Locate the cell with the specified text and output its (x, y) center coordinate. 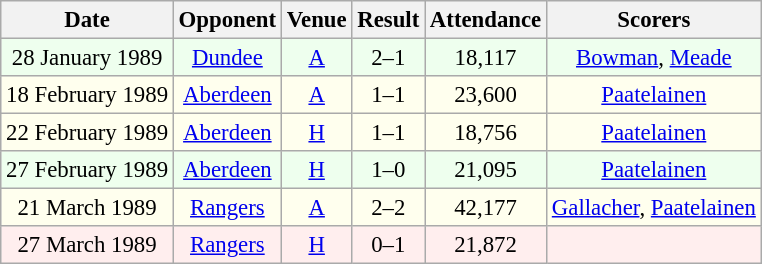
2–2 (388, 208)
18,756 (486, 133)
Dundee (227, 58)
21 March 1989 (88, 208)
Venue (316, 20)
18 February 1989 (88, 95)
Attendance (486, 20)
21,872 (486, 245)
28 January 1989 (88, 58)
1–0 (388, 170)
27 February 1989 (88, 170)
Gallacher, Paatelainen (654, 208)
0–1 (388, 245)
22 February 1989 (88, 133)
Result (388, 20)
Bowman, Meade (654, 58)
42,177 (486, 208)
21,095 (486, 170)
18,117 (486, 58)
Opponent (227, 20)
Scorers (654, 20)
2–1 (388, 58)
27 March 1989 (88, 245)
23,600 (486, 95)
Date (88, 20)
